Provide the [X, Y] coordinate of the cell's center where the given text is located.  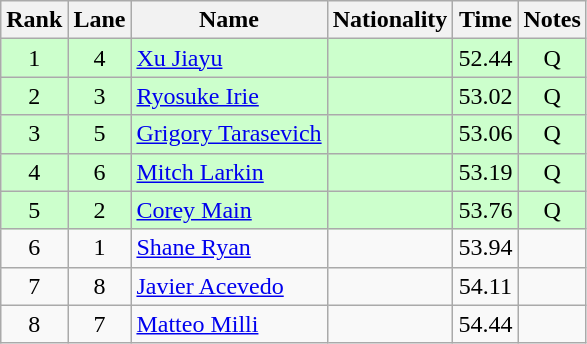
Ryosuke Irie [229, 96]
Time [486, 20]
Javier Acevedo [229, 286]
53.76 [486, 210]
Xu Jiayu [229, 58]
Shane Ryan [229, 248]
53.02 [486, 96]
53.19 [486, 172]
53.06 [486, 134]
Mitch Larkin [229, 172]
Matteo Milli [229, 324]
Corey Main [229, 210]
Rank [34, 20]
Lane [100, 20]
54.11 [486, 286]
54.44 [486, 324]
Name [229, 20]
Nationality [390, 20]
Grigory Tarasevich [229, 134]
52.44 [486, 58]
53.94 [486, 248]
Notes [552, 20]
